Return the [x, y] coordinate for the center point of the cell that contains the specified text.  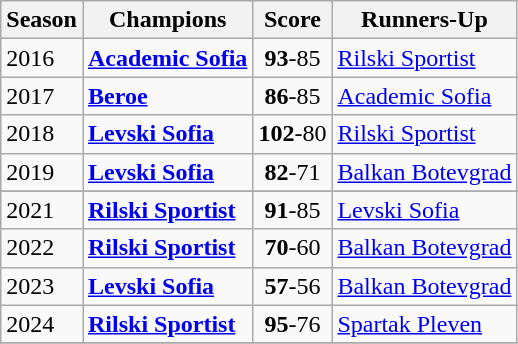
2018 [42, 134]
Score [292, 20]
86-85 [292, 96]
93-85 [292, 58]
Champions [167, 20]
Beroe [167, 96]
2021 [42, 210]
57-56 [292, 286]
2024 [42, 324]
2017 [42, 96]
2016 [42, 58]
91-85 [292, 210]
2019 [42, 172]
95-76 [292, 324]
2022 [42, 248]
70-60 [292, 248]
Spartak Pleven [424, 324]
102-80 [292, 134]
Runners-Up [424, 20]
2023 [42, 286]
Season [42, 20]
82-71 [292, 172]
